Locate the cell with the specified text and output its [X, Y] center coordinate. 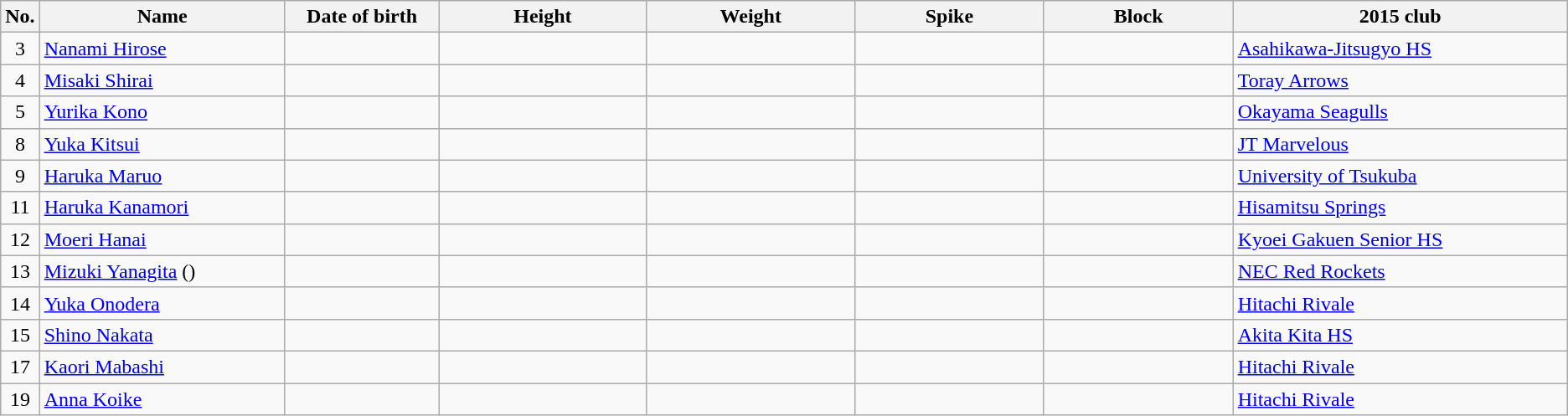
Kaori Mabashi [162, 367]
Mizuki Yanagita () [162, 271]
NEC Red Rockets [1400, 271]
Haruka Kanamori [162, 208]
8 [20, 144]
University of Tsukuba [1400, 176]
Toray Arrows [1400, 80]
15 [20, 335]
Haruka Maruo [162, 176]
9 [20, 176]
Yurika Kono [162, 112]
Height [543, 17]
11 [20, 208]
Weight [750, 17]
Shino Nakata [162, 335]
Akita Kita HS [1400, 335]
Okayama Seagulls [1400, 112]
No. [20, 17]
19 [20, 399]
17 [20, 367]
Date of birth [362, 17]
Name [162, 17]
Spike [950, 17]
13 [20, 271]
Hisamitsu Springs [1400, 208]
3 [20, 49]
12 [20, 239]
Block [1138, 17]
Moeri Hanai [162, 239]
4 [20, 80]
Asahikawa-Jitsugyo HS [1400, 49]
5 [20, 112]
2015 club [1400, 17]
Nanami Hirose [162, 49]
Yuka Onodera [162, 303]
Misaki Shirai [162, 80]
Yuka Kitsui [162, 144]
14 [20, 303]
Anna Koike [162, 399]
JT Marvelous [1400, 144]
Kyoei Gakuen Senior HS [1400, 239]
